Determine the [x, y] coordinate at the center of the cell enclosing the given text.  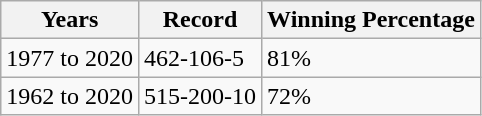
1977 to 2020 [70, 58]
72% [372, 96]
1962 to 2020 [70, 96]
Record [200, 20]
462-106-5 [200, 58]
Years [70, 20]
81% [372, 58]
Winning Percentage [372, 20]
515-200-10 [200, 96]
